From the cell containing the given text, extract its center point as (X, Y) coordinate. 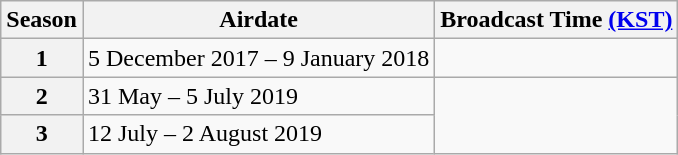
Broadcast Time (KST) (556, 20)
Airdate (258, 20)
Season (42, 20)
3 (42, 134)
1 (42, 58)
12 July – 2 August 2019 (258, 134)
2 (42, 96)
31 May – 5 July 2019 (258, 96)
5 December 2017 – 9 January 2018 (258, 58)
